Locate the cell with the specified text and output its (X, Y) center coordinate. 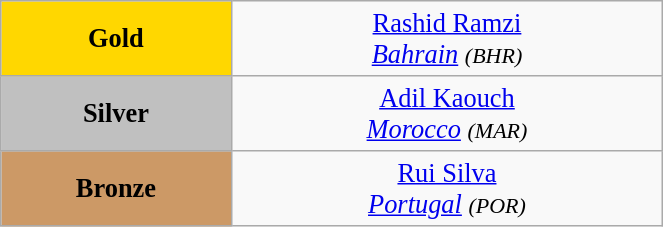
Gold (116, 38)
Silver (116, 112)
Rui SilvaPortugal (POR) (447, 188)
Rashid RamziBahrain (BHR) (447, 38)
Adil KaouchMorocco (MAR) (447, 112)
Bronze (116, 188)
